Return the [X, Y] coordinate for the center point of the cell that contains the specified text.  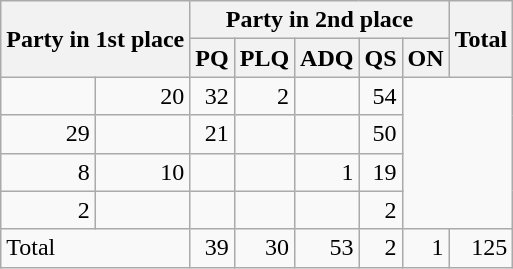
54 [380, 96]
Party in 1st place [96, 39]
Party in 2nd place [320, 20]
32 [212, 96]
ADQ [327, 58]
20 [142, 96]
29 [48, 134]
30 [264, 248]
39 [212, 248]
10 [142, 172]
50 [380, 134]
PLQ [264, 58]
19 [380, 172]
8 [48, 172]
ON [426, 58]
PQ [212, 58]
21 [212, 134]
QS [380, 58]
125 [481, 248]
53 [327, 248]
